Find where the given text appears and provide that cell's center as (x, y) coordinate. 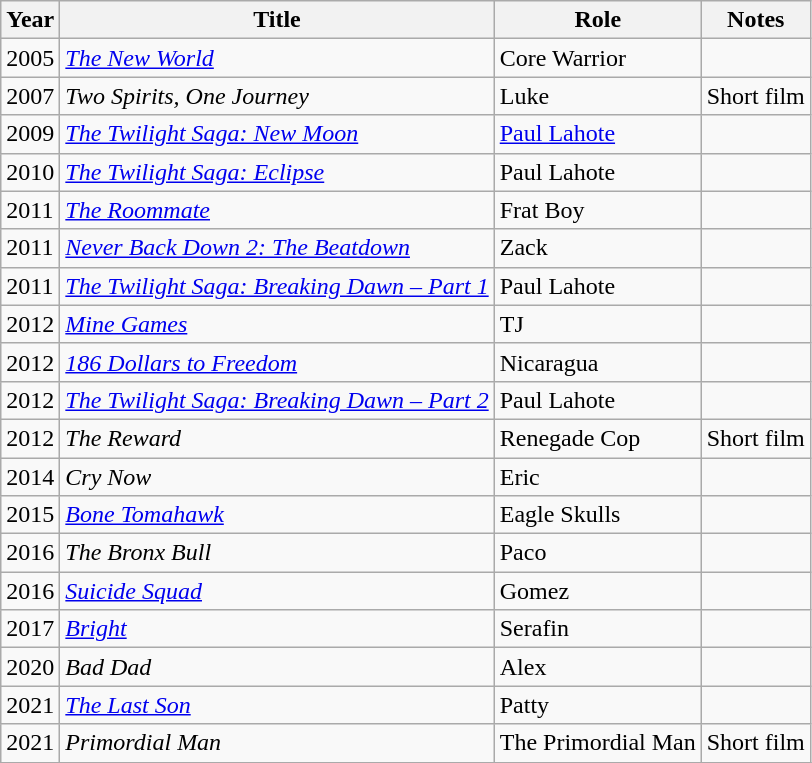
The Bronx Bull (277, 553)
Nicaragua (598, 362)
2014 (30, 477)
Serafin (598, 629)
2007 (30, 96)
Two Spirits, One Journey (277, 96)
The Roommate (277, 210)
Cry Now (277, 477)
The Last Son (277, 705)
TJ (598, 324)
Bad Dad (277, 667)
Role (598, 20)
Primordial Man (277, 743)
Eric (598, 477)
The Primordial Man (598, 743)
The Twilight Saga: Breaking Dawn – Part 1 (277, 286)
Suicide Squad (277, 591)
Renegade Cop (598, 438)
2009 (30, 134)
The Twilight Saga: Eclipse (277, 172)
Zack (598, 248)
The Twilight Saga: New Moon (277, 134)
Luke (598, 96)
Title (277, 20)
2017 (30, 629)
The Reward (277, 438)
Gomez (598, 591)
Never Back Down 2: The Beatdown (277, 248)
2015 (30, 515)
Bright (277, 629)
Core Warrior (598, 58)
Eagle Skulls (598, 515)
Frat Boy (598, 210)
Bone Tomahawk (277, 515)
Alex (598, 667)
2020 (30, 667)
The New World (277, 58)
Patty (598, 705)
Notes (756, 20)
The Twilight Saga: Breaking Dawn – Part 2 (277, 400)
Year (30, 20)
2005 (30, 58)
Paco (598, 553)
2010 (30, 172)
Mine Games (277, 324)
186 Dollars to Freedom (277, 362)
